Identify which cell holds the provided text, then report its (X, Y) central coordinate. 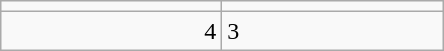
4 (112, 31)
3 (332, 31)
